Provide the [x, y] coordinate of the cell's center where the given text is located.  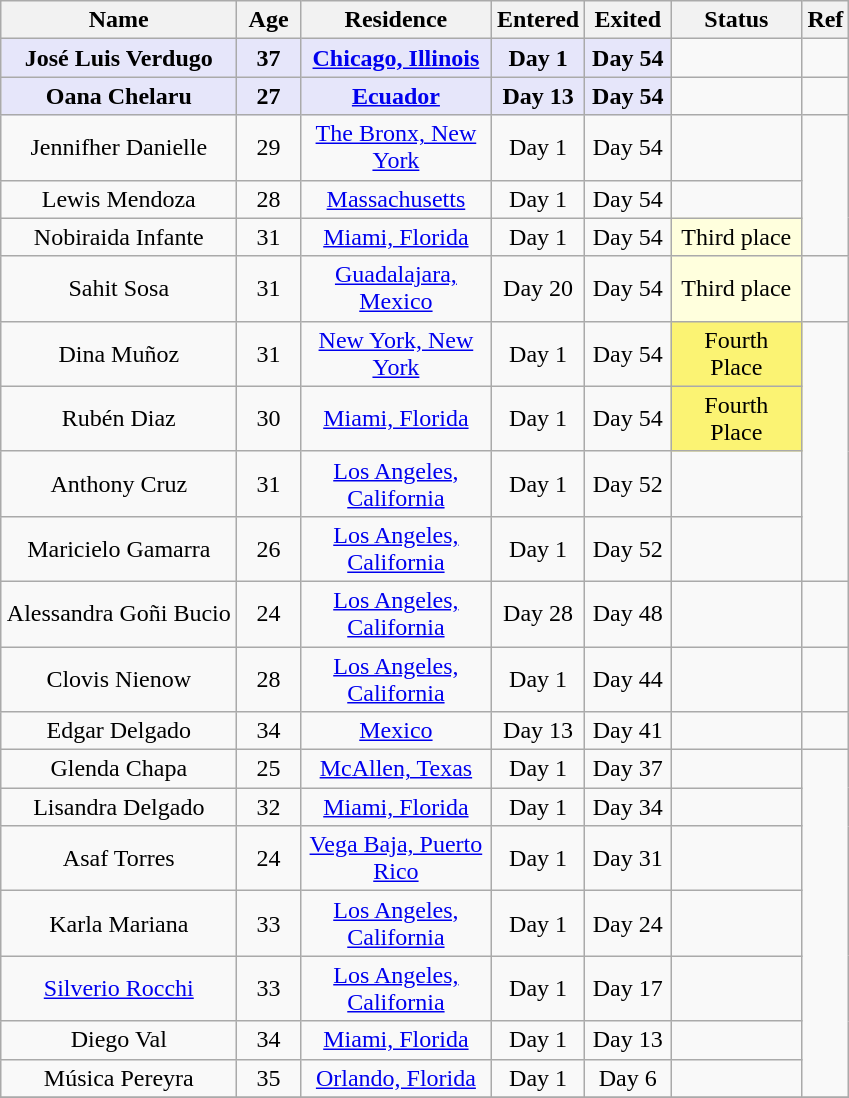
Diego Val [119, 1040]
Anthony Cruz [119, 484]
Nobiraida Infante [119, 237]
Glenda Chapa [119, 769]
Day 37 [628, 769]
Day 28 [538, 614]
Jennifher Danielle [119, 148]
Day 31 [628, 858]
Ecuador [396, 96]
30 [269, 418]
29 [269, 148]
Mexico [396, 731]
Day 34 [628, 807]
Guadalajara, Mexico [396, 288]
José Luis Verdugo [119, 58]
Age [269, 20]
32 [269, 807]
Lewis Mendoza [119, 199]
Orlando, Florida [396, 1078]
37 [269, 58]
Rubén Diaz [119, 418]
Sahit Sosa [119, 288]
Day 48 [628, 614]
Day 20 [538, 288]
Karla Mariana [119, 924]
Chicago, Illinois [396, 58]
Silverio Rocchi [119, 988]
Day 24 [628, 924]
Dina Muñoz [119, 354]
26 [269, 548]
Clovis Nienow [119, 678]
Day 44 [628, 678]
Day 17 [628, 988]
Lisandra Delgado [119, 807]
McAllen, Texas [396, 769]
Entered [538, 20]
Maricielo Gamarra [119, 548]
Massachusetts [396, 199]
25 [269, 769]
Edgar Delgado [119, 731]
27 [269, 96]
Oana Chelaru [119, 96]
Alessandra Goñi Bucio [119, 614]
Vega Baja, Puerto Rico [396, 858]
The Bronx, New York [396, 148]
Status [736, 20]
Name [119, 20]
Asaf Torres [119, 858]
Residence [396, 20]
Day 41 [628, 731]
New York, New York [396, 354]
35 [269, 1078]
Música Pereyra [119, 1078]
Ref [826, 20]
Exited [628, 20]
Day 6 [628, 1078]
